Find where the given text appears and provide that cell's center as [X, Y] coordinate. 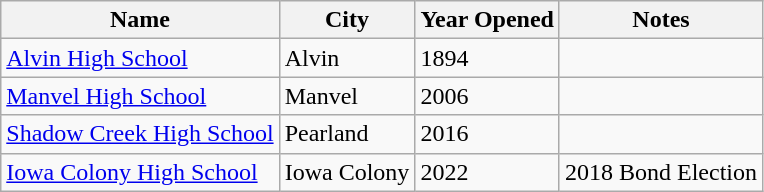
Shadow Creek High School [140, 134]
Iowa Colony [347, 172]
Year Opened [488, 20]
2022 [488, 172]
Notes [660, 20]
2016 [488, 134]
Pearland [347, 134]
Alvin High School [140, 58]
2018 Bond Election [660, 172]
Iowa Colony High School [140, 172]
Manvel [347, 96]
Manvel High School [140, 96]
1894 [488, 58]
Name [140, 20]
City [347, 20]
2006 [488, 96]
Alvin [347, 58]
